Return the (X, Y) coordinate for the center point of the cell that contains the specified text.  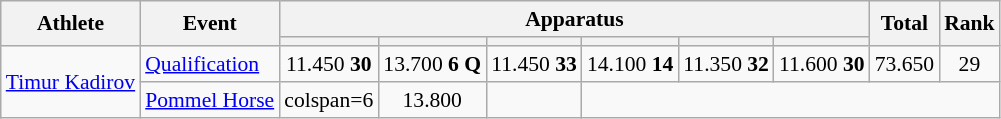
Total (904, 24)
11.600 30 (822, 64)
11.450 33 (534, 64)
Event (210, 24)
11.350 32 (726, 64)
14.100 14 (630, 64)
colspan=6 (328, 100)
13.800 (432, 100)
Timur Kadirov (70, 82)
Qualification (210, 64)
Pommel Horse (210, 100)
11.450 30 (328, 64)
13.700 6 Q (432, 64)
Apparatus (574, 19)
Rank (970, 24)
73.650 (904, 64)
29 (970, 64)
Athlete (70, 24)
